Provide the (X, Y) coordinate of the cell's center where the given text is located.  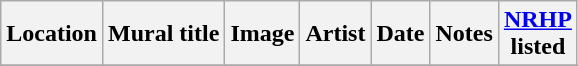
Mural title (163, 34)
Artist (336, 34)
Notes (464, 34)
Image (262, 34)
Location (52, 34)
Date (400, 34)
NRHPlisted (538, 34)
